Detect which cell encompasses the target text, then output its [x, y] center coordinate. 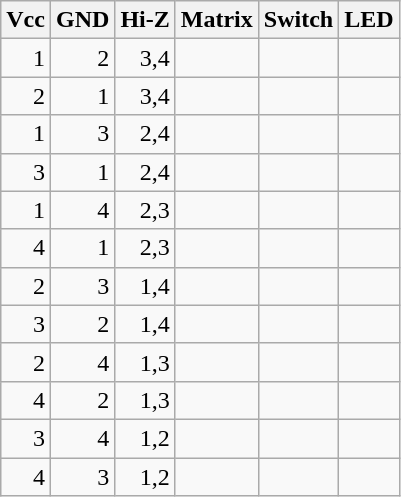
Switch [298, 20]
Vcc [26, 20]
Hi-Z [145, 20]
GND [82, 20]
Matrix [216, 20]
LED [369, 20]
